Detect which cell encompasses the target text, then output its [X, Y] center coordinate. 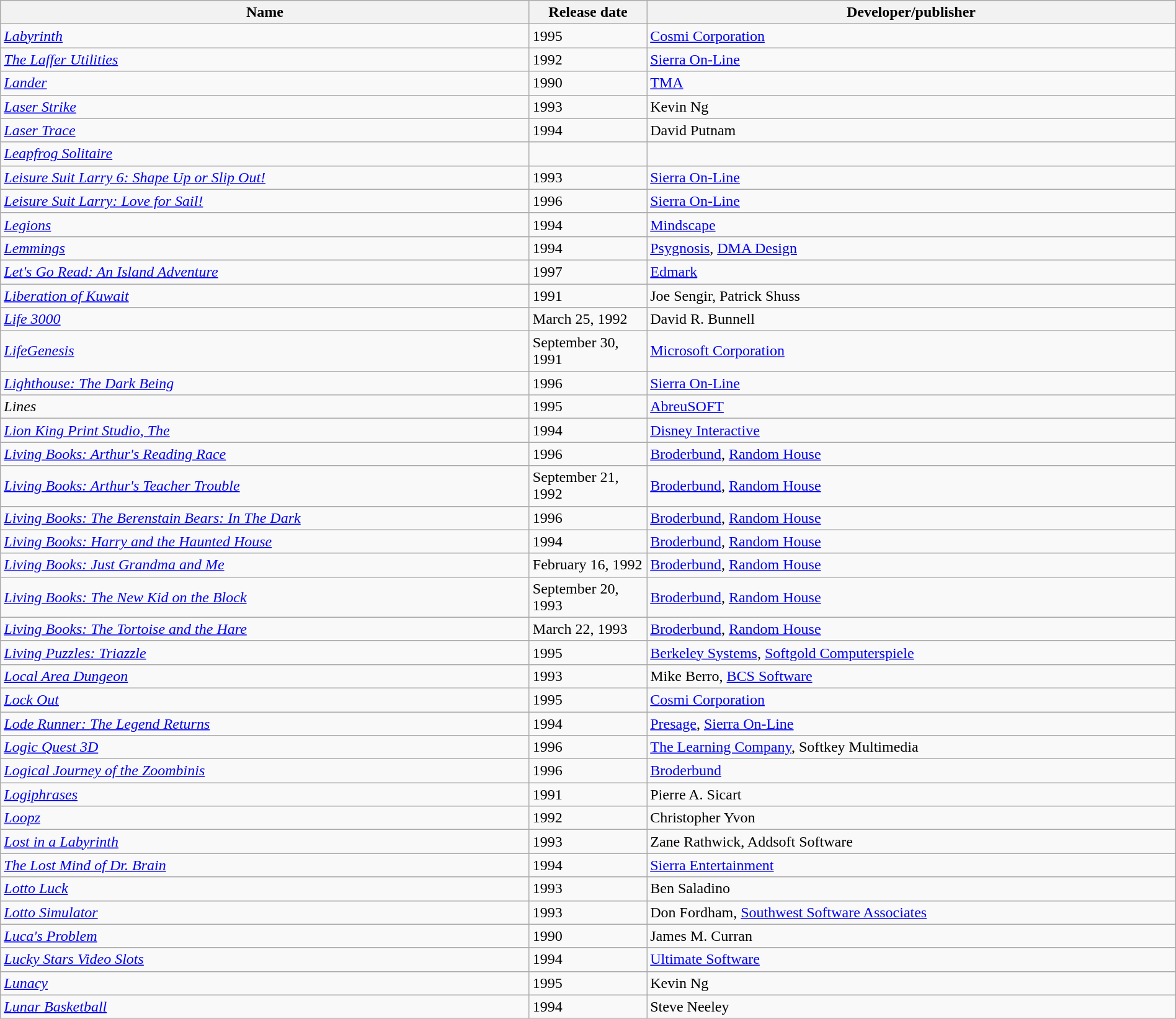
1997 [588, 272]
The Laffer Utilities [265, 60]
Psygnosis, DMA Design [912, 248]
Lion King Print Studio, The [265, 430]
Liberation of Kuwait [265, 296]
Microsoft Corporation [912, 351]
Lunar Basketball [265, 1007]
Living Books: Arthur's Teacher Trouble [265, 486]
Lucky Stars Video Slots [265, 959]
Living Books: Arthur's Reading Race [265, 454]
Disney Interactive [912, 430]
Steve Neeley [912, 1007]
AbreuSOFT [912, 407]
Living Books: The New Kid on the Block [265, 597]
Berkeley Systems, Softgold Computerspiele [912, 652]
Living Puzzles: Triazzle [265, 652]
Local Area Dungeon [265, 676]
Mindscape [912, 225]
Lotto Luck [265, 889]
David R. Bunnell [912, 319]
Presage, Sierra On-Line [912, 724]
Lode Runner: The Legend Returns [265, 724]
Zane Rathwick, Addsoft Software [912, 842]
Living Books: Just Grandma and Me [265, 565]
September 30, 1991 [588, 351]
The Lost Mind of Dr. Brain [265, 865]
Ben Saladino [912, 889]
Lotto Simulator [265, 912]
Logic Quest 3D [265, 747]
Broderbund [912, 771]
Lines [265, 407]
David Putnam [912, 130]
Pierre A. Sicart [912, 794]
Logical Journey of the Zoombinis [265, 771]
Developer/publisher [912, 12]
September 21, 1992 [588, 486]
Name [265, 12]
Life 3000 [265, 319]
Legions [265, 225]
Lighthouse: The Dark Being [265, 383]
LifeGenesis [265, 351]
Christopher Yvon [912, 818]
Lock Out [265, 700]
Living Books: Harry and the Haunted House [265, 541]
Loopz [265, 818]
The Learning Company, Softkey Multimedia [912, 747]
Living Books: The Berenstain Bears: In The Dark [265, 518]
Let's Go Read: An Island Adventure [265, 272]
Luca's Problem [265, 936]
Mike Berro, BCS Software [912, 676]
Living Books: The Tortoise and the Hare [265, 629]
Logiphrases [265, 794]
Lunacy [265, 983]
Laser Strike [265, 107]
February 16, 1992 [588, 565]
Lander [265, 83]
James M. Curran [912, 936]
TMA [912, 83]
Leisure Suit Larry: Love for Sail! [265, 201]
Ultimate Software [912, 959]
Lemmings [265, 248]
Lost in a Labyrinth [265, 842]
March 22, 1993 [588, 629]
Edmark [912, 272]
Leisure Suit Larry 6: Shape Up or Slip Out! [265, 177]
Release date [588, 12]
Laser Trace [265, 130]
Sierra Entertainment [912, 865]
March 25, 1992 [588, 319]
Labyrinth [265, 36]
Joe Sengir, Patrick Shuss [912, 296]
Don Fordham, Southwest Software Associates [912, 912]
Leapfrog Solitaire [265, 154]
September 20, 1993 [588, 597]
